Output the [X, Y] coordinate of the center of the cell containing the given text.  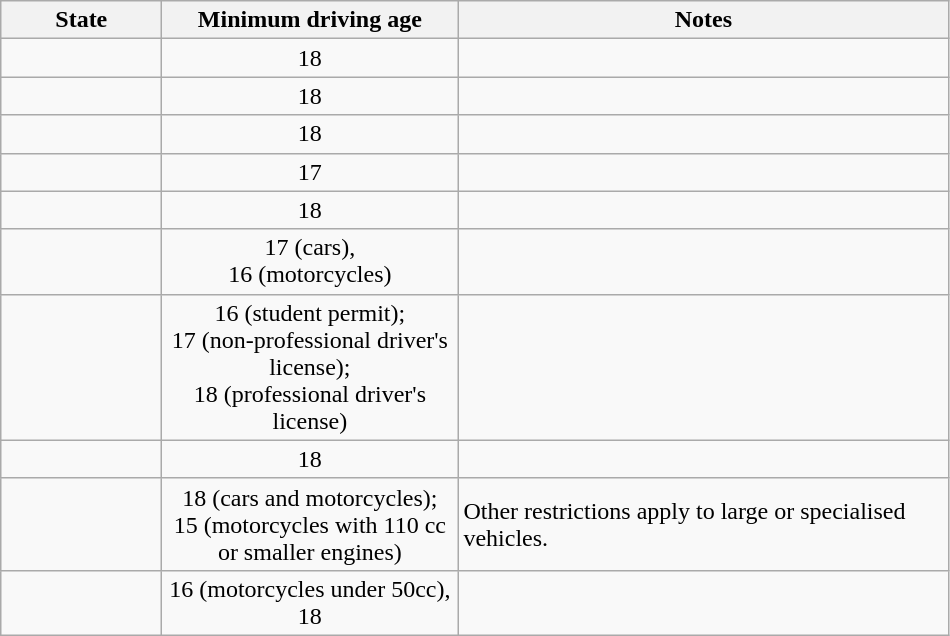
16 (motorcycles under 50cc), 18 [310, 602]
Notes [704, 20]
18 (cars and motorcycles);15 (motorcycles with 110 cc or smaller engines) [310, 524]
16 (student permit);17 (non-professional driver's license);18 (professional driver's license) [310, 367]
Minimum driving age [310, 20]
Other restrictions apply to large or specialised vehicles. [704, 524]
17 (cars),16 (motorcycles) [310, 262]
17 [310, 172]
State [82, 20]
